Scan for the cell matching the given text and deliver its [X, Y] coordinate at center. 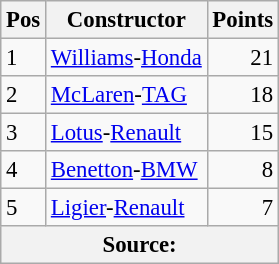
Benetton-BMW [127, 170]
Ligier-Renault [127, 208]
5 [24, 208]
Lotus-Renault [127, 133]
18 [242, 95]
7 [242, 208]
Constructor [127, 20]
4 [24, 170]
3 [24, 133]
Williams-Honda [127, 58]
21 [242, 58]
1 [24, 58]
2 [24, 95]
McLaren-TAG [127, 95]
Source: [140, 245]
8 [242, 170]
Points [242, 20]
15 [242, 133]
Pos [24, 20]
